Capture the cell that displays the provided text and extract its [x, y] central coordinate. 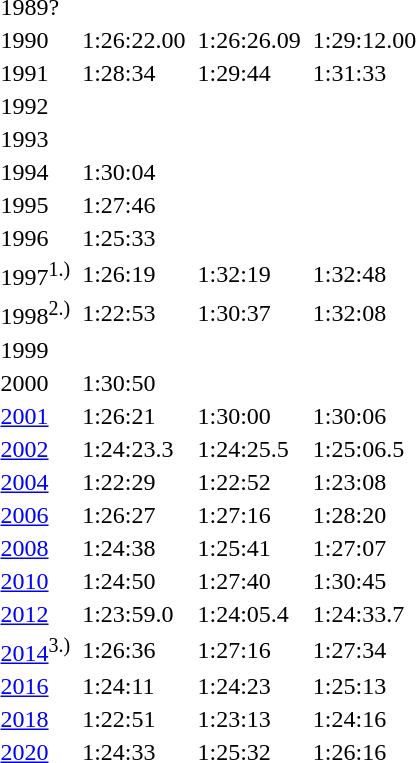
1:26:27 [134, 515]
1:30:04 [134, 172]
1:32:19 [249, 274]
1:23:13 [249, 719]
1:27:46 [134, 205]
1:26:22.00 [134, 40]
1:25:41 [249, 548]
1:24:23 [249, 686]
1:28:34 [134, 73]
1:23:59.0 [134, 614]
1:29:44 [249, 73]
1:24:38 [134, 548]
1:24:25.5 [249, 449]
1:26:26.09 [249, 40]
1:30:37 [249, 313]
1:30:00 [249, 416]
1:22:53 [134, 313]
1:26:36 [134, 650]
1:24:23.3 [134, 449]
1:22:51 [134, 719]
1:25:33 [134, 238]
1:24:11 [134, 686]
1:24:05.4 [249, 614]
1:27:40 [249, 581]
1:26:19 [134, 274]
1:22:52 [249, 482]
1:26:21 [134, 416]
1:22:29 [134, 482]
1:30:50 [134, 383]
1:24:50 [134, 581]
